Extract the [X, Y] coordinate from the center of the cell holding the provided text.  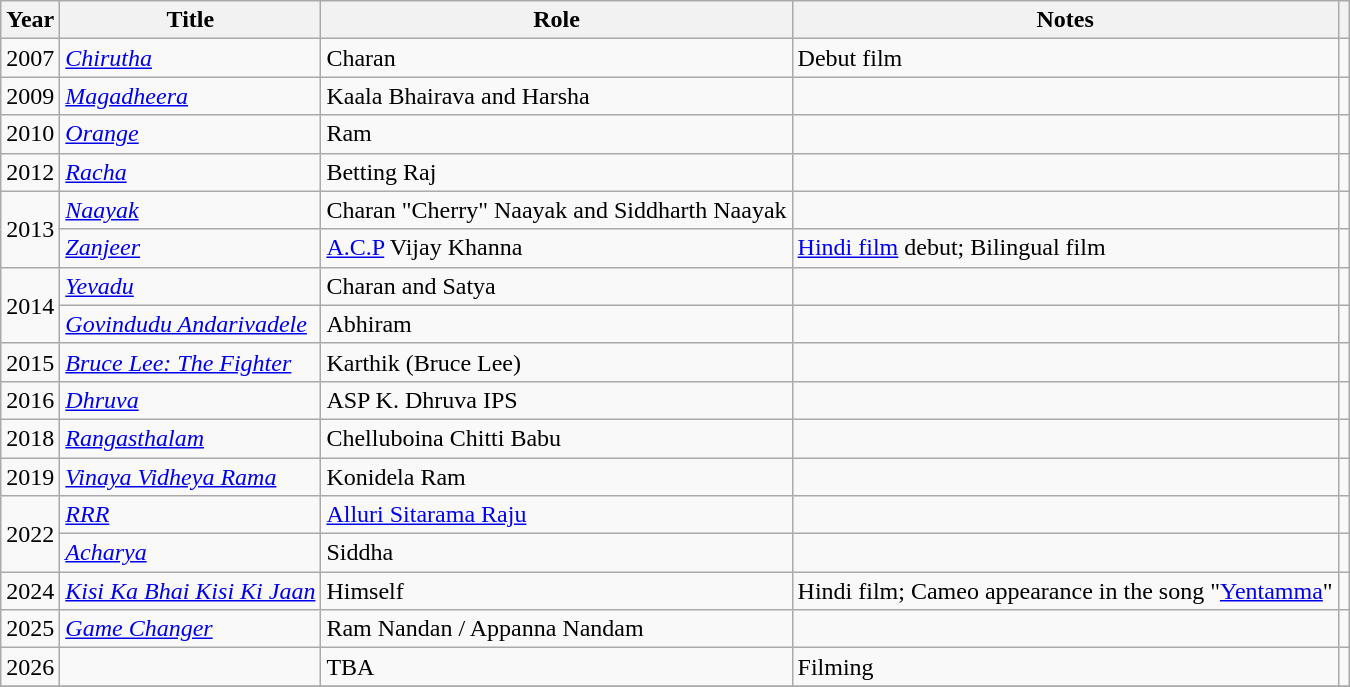
Chirutha [190, 58]
Year [30, 20]
Notes [1065, 20]
Title [190, 20]
Orange [190, 134]
Role [556, 20]
Kaala Bhairava and Harsha [556, 96]
2016 [30, 400]
Karthik (Bruce Lee) [556, 362]
Charan "Cherry" Naayak and Siddharth Naayak [556, 210]
2026 [30, 667]
RRR [190, 515]
Bruce Lee: The Fighter [190, 362]
2010 [30, 134]
Charan and Satya [556, 286]
Yevadu [190, 286]
Filming [1065, 667]
Himself [556, 591]
Naayak [190, 210]
2007 [30, 58]
Game Changer [190, 629]
2018 [30, 438]
Govindudu Andarivadele [190, 324]
2014 [30, 305]
Abhiram [556, 324]
Ram Nandan / Appanna Nandam [556, 629]
Betting Raj [556, 172]
Kisi Ka Bhai Kisi Ki Jaan [190, 591]
Konidela Ram [556, 477]
2013 [30, 229]
Ram [556, 134]
2015 [30, 362]
Magadheera [190, 96]
Charan [556, 58]
Alluri Sitarama Raju [556, 515]
Acharya [190, 553]
Hindi film; Cameo appearance in the song "Yentamma" [1065, 591]
2022 [30, 534]
Racha [190, 172]
Hindi film debut; Bilingual film [1065, 248]
Zanjeer [190, 248]
Rangasthalam [190, 438]
2012 [30, 172]
Vinaya Vidheya Rama [190, 477]
Dhruva [190, 400]
TBA [556, 667]
2019 [30, 477]
Siddha [556, 553]
Chelluboina Chitti Babu [556, 438]
A.C.P Vijay Khanna [556, 248]
2024 [30, 591]
ASP K. Dhruva IPS [556, 400]
2025 [30, 629]
Debut film [1065, 58]
2009 [30, 96]
